Determine the (x, y) coordinate at the center of the cell enclosing the given text.  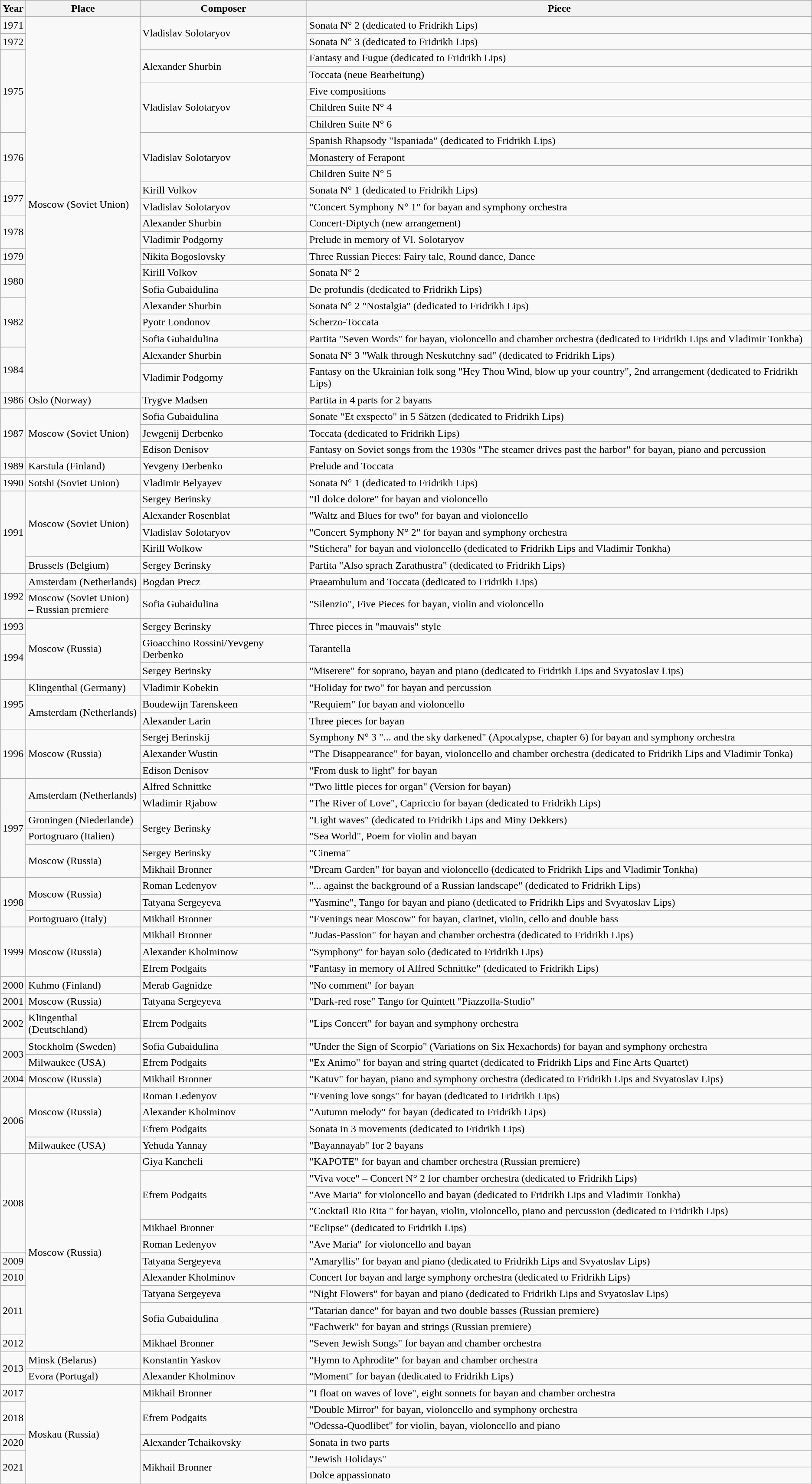
Wladimir Rjabow (224, 803)
"Il dolce dolore" for bayan and violoncello (560, 499)
1992 (13, 596)
Place (83, 9)
"Evening love songs" for bayan (dedicated to Fridrikh Lips) (560, 1096)
Portogruaro (Italy) (83, 919)
"Cocktail Rio Rita " for bayan, violin, violoncello, piano and percussion (dedicated to Fridrikh Lips) (560, 1211)
Pyotr Londonov (224, 322)
"KAPOTE" for bayan and chamber orchestra (Russian premiere) (560, 1162)
1978 (13, 232)
Sonata N° 3 "Walk through Neskutchny sad" (dedicated to Fridrikh Lips) (560, 355)
Prelude and Toccata (560, 466)
Sonata in two parts (560, 1442)
Oslo (Norway) (83, 400)
"Sea World", Poem for violin and bayan (560, 836)
"Jewish Holidays" (560, 1459)
"Silenzio", Five Pieces for bayan, violin and violoncello (560, 604)
Portogruaro (Italien) (83, 836)
"Dream Garden" for bayan and violoncello (dedicated to Fridrikh Lips and Vladimir Tonkha) (560, 869)
"Moment" for bayan (dedicated to Fridrikh Lips) (560, 1376)
Kuhmo (Finland) (83, 985)
Giya Kancheli (224, 1162)
"Katuv" for bayan, piano and symphony orchestra (dedicated to Fridrikh Lips and Svyatoslav Lips) (560, 1079)
"Lips Concert" for bayan and symphony orchestra (560, 1024)
2003 (13, 1054)
Three Russian Pieces: Fairy tale, Round dance, Dance (560, 256)
"Under the Sign of Scorpio" (Variations on Six Hexachords) for bayan and symphony orchestra (560, 1046)
1980 (13, 281)
1989 (13, 466)
Sonata N° 2 (560, 273)
Sonate "Et exspecto" in 5 Sätzen (dedicated to Fridrikh Lips) (560, 416)
1977 (13, 198)
Sergej Berinskij (224, 737)
Alexander Kholminow (224, 952)
2017 (13, 1393)
Toccata (neue Bearbeitung) (560, 75)
1998 (13, 902)
Five compositions (560, 91)
Partita "Also sprach Zarathustra" (dedicated to Fridrikh Lips) (560, 565)
"Light waves" (dedicated to Fridrikh Lips and Miny Dekkers) (560, 820)
Vladimir Kobekin (224, 688)
Sonata N° 3 (dedicated to Fridrikh Lips) (560, 42)
1997 (13, 828)
1979 (13, 256)
Yehuda Yannay (224, 1145)
Moscow (Soviet Union)– Russian premiere (83, 604)
Praeambulum and Toccata (dedicated to Fridrikh Lips) (560, 582)
2001 (13, 1001)
Children Suite N° 4 (560, 108)
2006 (13, 1120)
2004 (13, 1079)
"Concert Symphony N° 2" for bayan and symphony orchestra (560, 532)
Alfred Schnittke (224, 787)
"The River of Love", Capriccio for bayan (dedicated to Fridrikh Lips) (560, 803)
"Odessa-Quodlibet" for violin, bayan, violoncello and piano (560, 1426)
1993 (13, 626)
"Amaryllis" for bayan and piano (dedicated to Fridrikh Lips and Svyatoslav Lips) (560, 1261)
"I float on waves of love", eight sonnets for bayan and chamber orchestra (560, 1393)
"Two little pieces for organ" (Version for bayan) (560, 787)
"Tatarian dance" for bayan and two double basses (Russian premiere) (560, 1310)
2012 (13, 1343)
"From dusk to light" for bayan (560, 770)
Fantasy on the Ukrainian folk song "Hey Thou Wind, blow up your country", 2nd arrangement (dedicated to Fridrikh Lips) (560, 377)
Tarantella (560, 649)
Yevgeny Derbenko (224, 466)
"The Disappearance" for bayan, violoncello and chamber orchestra (dedicated to Fridrikh Lips and Vladimir Tonka) (560, 753)
"Double Mirror" for bayan, violoncello and symphony orchestra (560, 1409)
Kirill Wolkow (224, 549)
Karstula (Finland) (83, 466)
Scherzo-Toccata (560, 322)
Spanish Rhapsody "Ispaniada" (dedicated to Fridrikh Lips) (560, 141)
Trygve Madsen (224, 400)
Concert for bayan and large symphony orchestra (dedicated to Fridrikh Lips) (560, 1277)
Dolce appassionato (560, 1475)
Children Suite N° 6 (560, 124)
Prelude in memory of Vl. Solotaryov (560, 240)
Symphony N° 3 "... and the sky darkened" (Apocalypse, chapter 6) for bayan and symphony orchestra (560, 737)
Evora (Portugal) (83, 1376)
Brussels (Belgium) (83, 565)
Groningen (Niederlande) (83, 820)
Fantasy on Soviet songs from the 1930s "The steamer drives past the harbor" for bayan, piano and percussion (560, 449)
Fantasy and Fugue (dedicated to Fridrikh Lips) (560, 58)
"Waltz and Blues for two" for bayan and violoncello (560, 516)
Sotshi (Soviet Union) (83, 483)
Sonata N° 2 "Nostalgia" (dedicated to Fridrikh Lips) (560, 306)
Merab Gagnidze (224, 985)
"Cinema" (560, 853)
Nikita Bogoslovsky (224, 256)
2002 (13, 1024)
Klingenthal (Germany) (83, 688)
"Seven Jewish Songs" for bayan and chamber orchestra (560, 1343)
"Bayannayab" for 2 bayans (560, 1145)
Minsk (Belarus) (83, 1360)
2018 (13, 1418)
1987 (13, 433)
Toccata (dedicated to Fridrikh Lips) (560, 433)
"Fachwerk" for bayan and strings (Russian premiere) (560, 1327)
"Eclipse" (dedicated to Fridrikh Lips) (560, 1228)
Sonata N° 2 (dedicated to Fridrikh Lips) (560, 25)
1976 (13, 157)
"... against the background of a Russian landscape" (dedicated to Fridrikh Lips) (560, 886)
"Requiem" for bayan and violoncello (560, 704)
Three pieces in "mauvais" style (560, 626)
2009 (13, 1261)
Boudewijn Tarenskeen (224, 704)
Vladimir Belyayev (224, 483)
"Judas-Passion" for bayan and chamber orchestra (dedicated to Fridrikh Lips) (560, 935)
"Night Flowers" for bayan and piano (dedicated to Fridrikh Lips and Svyatoslav Lips) (560, 1294)
Partita in 4 parts for 2 bayans (560, 400)
2010 (13, 1277)
Konstantin Yaskov (224, 1360)
2021 (13, 1467)
Alexander Rosenblat (224, 516)
Monastery of Ferapont (560, 157)
1991 (13, 532)
"Fantasy in memory of Alfred Schnittke" (dedicated to Fridrikh Lips) (560, 968)
"Ave Maria" for violoncello and bayan (560, 1244)
1984 (13, 370)
Concert-Diptych (new arrangement) (560, 223)
Alexander Tchaikovsky (224, 1442)
"Symphony" for bayan solo (dedicated to Fridrikh Lips) (560, 952)
2000 (13, 985)
Alexander Larin (224, 721)
"Miserere" for soprano, bayan and piano (dedicated to Fridrikh Lips and Svyatoslav Lips) (560, 671)
"Holiday for two" for bayan and percussion (560, 688)
Bogdan Precz (224, 582)
1990 (13, 483)
"Autumn melody" for bayan (dedicated to Fridrikh Lips) (560, 1112)
1999 (13, 952)
2013 (13, 1368)
1986 (13, 400)
1996 (13, 753)
"Concert Symphony N° 1" for bayan and symphony orchestra (560, 207)
"Yasmine", Tango for bayan and piano (dedicated to Fridrikh Lips and Svyatoslav Lips) (560, 902)
Composer (224, 9)
Klingenthal (Deutschland) (83, 1024)
Children Suite N° 5 (560, 174)
"Dark-red rose" Tango for Quintett "Piazzolla-Studio" (560, 1001)
De profundis (dedicated to Fridrikh Lips) (560, 289)
1982 (13, 322)
Stockholm (Sweden) (83, 1046)
2011 (13, 1310)
Jewgenij Derbenko (224, 433)
2008 (13, 1203)
Moskau (Russia) (83, 1434)
1971 (13, 25)
Three pieces for bayan (560, 721)
Sonata in 3 movements (dedicated to Fridrikh Lips) (560, 1129)
"No comment" for bayan (560, 985)
"Evenings near Moscow" for bayan, clarinet, violin, cello and double bass (560, 919)
"Hymn to Aphrodite" for bayan and chamber orchestra (560, 1360)
1975 (13, 91)
"Ave Maria" for violoncello and bayan (dedicated to Fridrikh Lips and Vladimir Tonkha) (560, 1195)
"Ex Animo" for bayan and string quartet (dedicated to Fridrikh Lips and Fine Arts Quartet) (560, 1063)
"Stichera" for bayan and violoncello (dedicated to Fridrikh Lips and Vladimir Tonkha) (560, 549)
1994 (13, 657)
1995 (13, 704)
Piece (560, 9)
Partita "Seven Words" for bayan, violoncello and chamber orchestra (dedicated to Fridrikh Lips and Vladimir Tonkha) (560, 339)
Gioacchino Rossini/Yevgeny Derbenko (224, 649)
"Viva voce" – Concert N° 2 for chamber orchestra (dedicated to Fridrikh Lips) (560, 1178)
1972 (13, 42)
Year (13, 9)
Alexander Wustin (224, 753)
2020 (13, 1442)
